From the cell containing the given text, extract its center point as [x, y] coordinate. 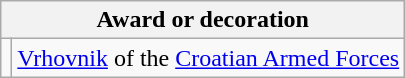
Vrhovnik of the Croatian Armed Forces [208, 58]
Award or decoration [203, 20]
